Scan for the cell matching the given text and deliver its (X, Y) coordinate at center. 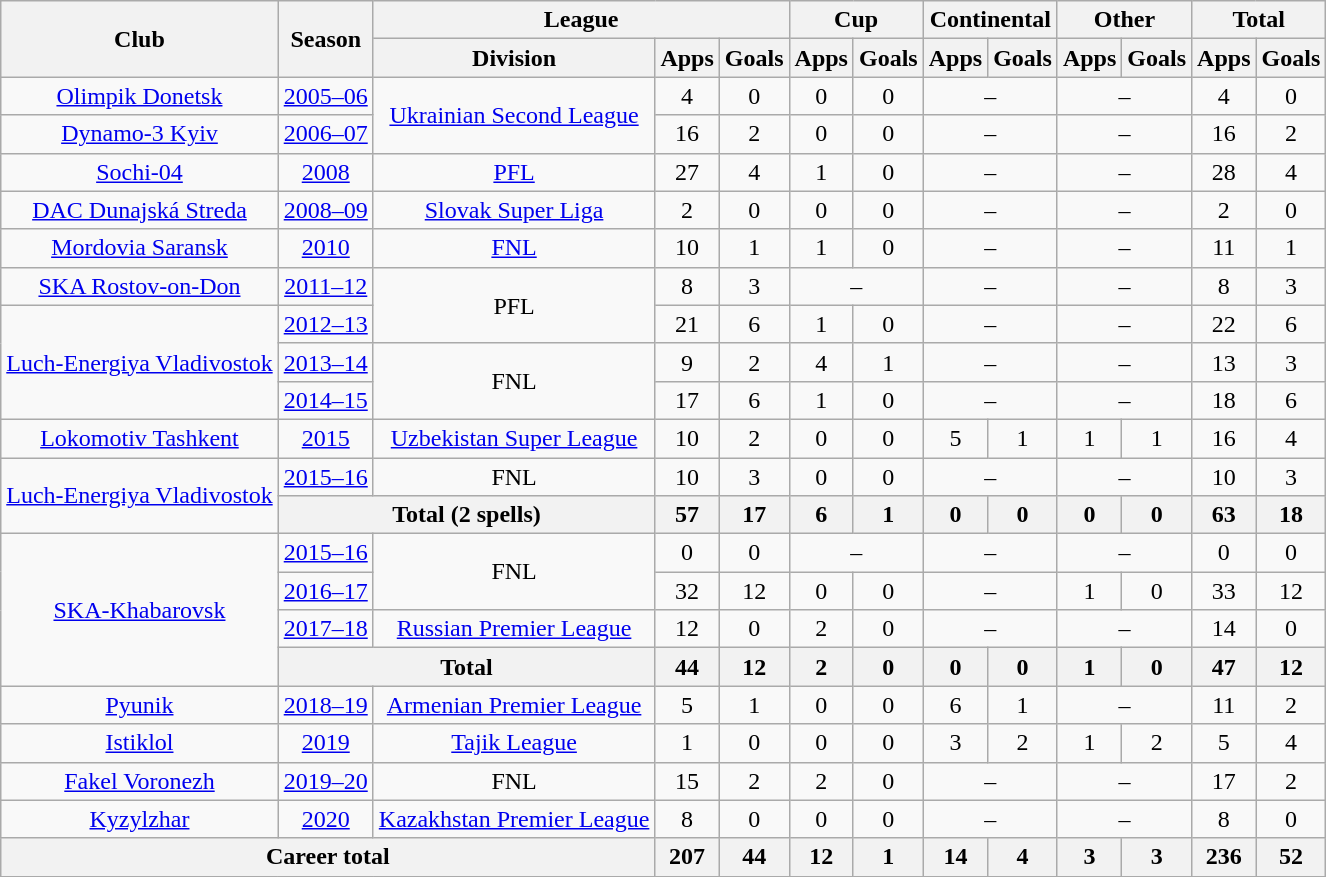
2010 (326, 248)
League (581, 20)
2017–18 (326, 629)
Slovak Super Liga (514, 210)
Season (326, 39)
2019 (326, 743)
Olimpik Donetsk (140, 96)
15 (687, 781)
2016–17 (326, 591)
2020 (326, 819)
Ukrainian Second League (514, 115)
13 (1224, 362)
2019–20 (326, 781)
Mordovia Saransk (140, 248)
DAC Dunajská Streda (140, 210)
2008–09 (326, 210)
2015 (326, 438)
Dynamo-3 Kyiv (140, 134)
Sochi-04 (140, 172)
SKA-Khabarovsk (140, 610)
28 (1224, 172)
Istiklol (140, 743)
33 (1224, 591)
Russian Premier League (514, 629)
Continental (990, 20)
2005–06 (326, 96)
Division (514, 58)
Uzbekistan Super League (514, 438)
Other (1124, 20)
2014–15 (326, 400)
Fakel Voronezh (140, 781)
9 (687, 362)
Club (140, 39)
Lokomotiv Tashkent (140, 438)
2011–12 (326, 286)
Armenian Premier League (514, 705)
207 (687, 857)
Kyzylzhar (140, 819)
2012–13 (326, 324)
Cup (856, 20)
52 (1291, 857)
27 (687, 172)
2006–07 (326, 134)
SKA Rostov-on-Don (140, 286)
32 (687, 591)
63 (1224, 515)
2013–14 (326, 362)
236 (1224, 857)
57 (687, 515)
2008 (326, 172)
21 (687, 324)
22 (1224, 324)
Total (2 spells) (466, 515)
2018–19 (326, 705)
Pyunik (140, 705)
Career total (328, 857)
Tajik League (514, 743)
Kazakhstan Premier League (514, 819)
47 (1224, 667)
